Identify which cell holds the provided text, then report its [x, y] central coordinate. 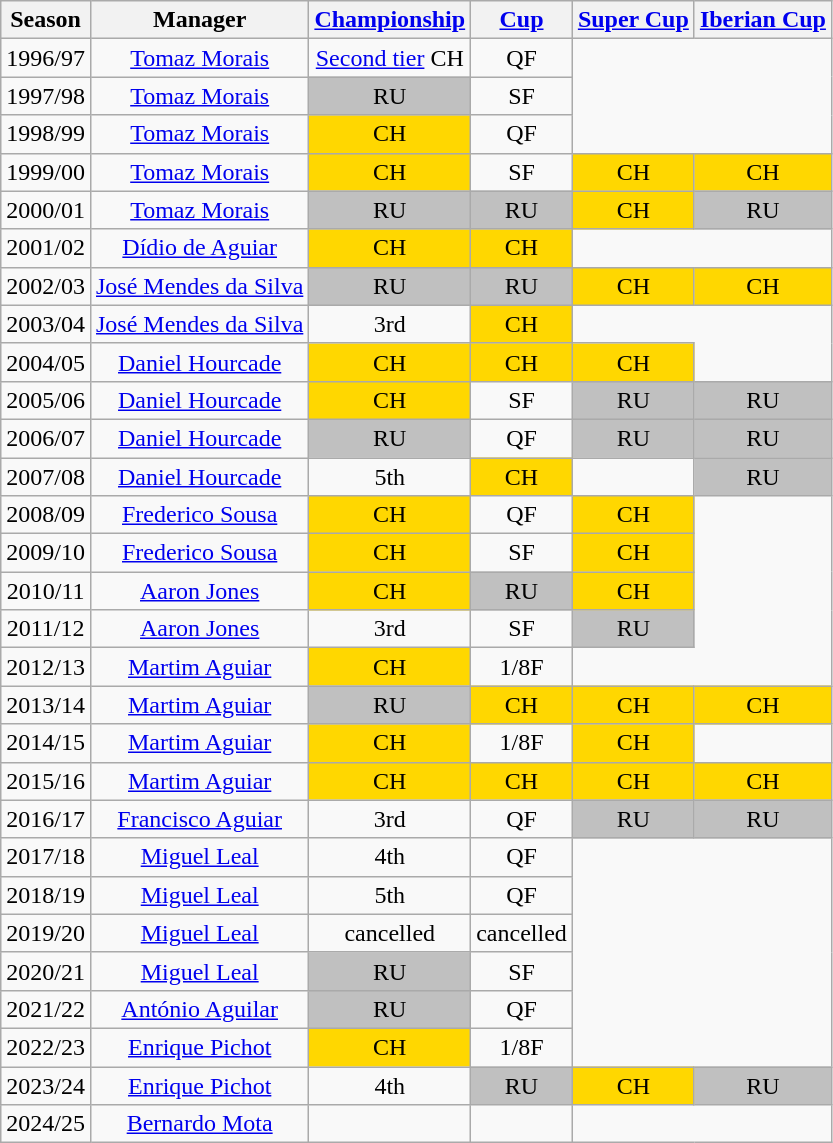
2014/15 [46, 743]
2000/01 [46, 210]
2020/21 [46, 971]
2021/22 [46, 1009]
2017/18 [46, 857]
Super Cup [633, 20]
2002/03 [46, 286]
Dídio de Aguiar [199, 248]
2004/05 [46, 362]
1998/99 [46, 134]
1996/97 [46, 58]
2011/12 [46, 629]
2010/11 [46, 591]
Cup [522, 20]
2013/14 [46, 705]
António Aguilar [199, 1009]
2006/07 [46, 438]
Championship [390, 20]
Francisco Aguiar [199, 819]
2024/25 [46, 1124]
2007/08 [46, 477]
1999/00 [46, 172]
Second tier CH [390, 58]
Manager [199, 20]
2023/24 [46, 1085]
2016/17 [46, 819]
2012/13 [46, 667]
2019/20 [46, 933]
Bernardo Mota [199, 1124]
Season [46, 20]
1997/98 [46, 96]
Iberian Cup [762, 20]
2005/06 [46, 400]
2008/09 [46, 515]
2015/16 [46, 781]
2001/02 [46, 248]
2018/19 [46, 895]
2003/04 [46, 324]
2009/10 [46, 553]
2022/23 [46, 1047]
